Detect which cell encompasses the target text, then output its (x, y) center coordinate. 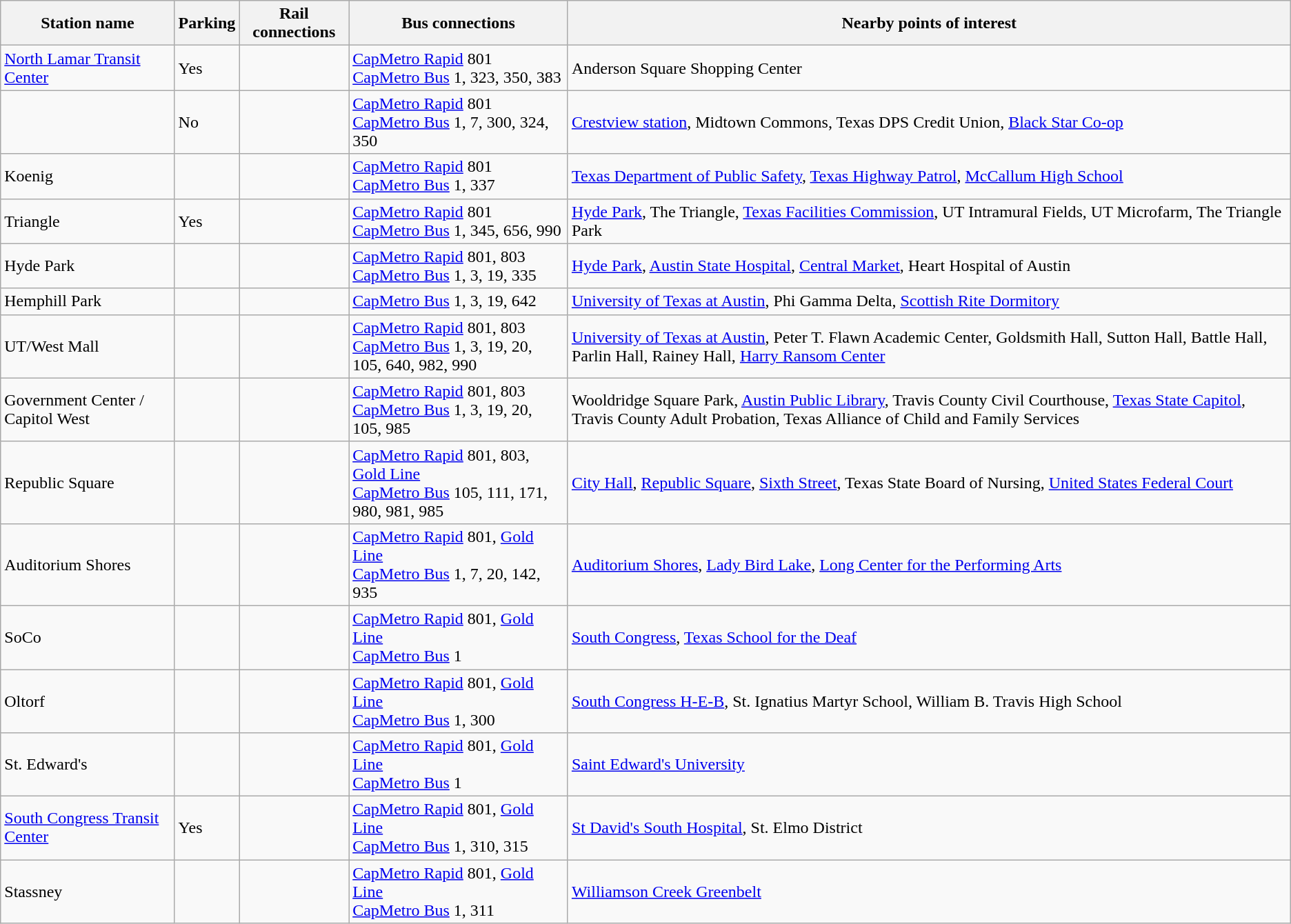
CapMetro Rapid 801, 803CapMetro Bus 1, 3, 19, 20, 105, 640, 982, 990 (459, 346)
CapMetro Rapid 801, Gold LineCapMetro Bus 1, 310, 315 (459, 828)
Rail connections (294, 23)
Saint Edward's University (929, 765)
City Hall, Republic Square, Sixth Street, Texas State Board of Nursing, United States Federal Court (929, 483)
CapMetro Rapid 801, Gold LineCapMetro Bus 1, 300 (459, 701)
Crestview station, Midtown Commons, Texas DPS Credit Union, Black Star Co-op (929, 122)
CapMetro Rapid 801CapMetro Bus 1, 7, 300, 324, 350 (459, 122)
Parking (207, 23)
No (207, 122)
Bus connections (459, 23)
Oltorf (88, 701)
Koenig (88, 177)
North Lamar Transit Center (88, 68)
CapMetro Rapid 801, 803CapMetro Bus 1, 3, 19, 335 (459, 266)
Hyde Park, The Triangle, Texas Facilities Commission, UT Intramural Fields, UT Microfarm, The Triangle Park (929, 221)
South Congress H-E-B, St. Ignatius Martyr School, William B. Travis High School (929, 701)
CapMetro Rapid 801, Gold LineCapMetro Bus 1, 7, 20, 142, 935 (459, 564)
Nearby points of interest (929, 23)
South Congress Transit Center (88, 828)
CapMetro Rapid 801CapMetro Bus 1, 323, 350, 383 (459, 68)
Government Center / Capitol West (88, 410)
St David's South Hospital, St. Elmo District (929, 828)
Station name (88, 23)
Hyde Park, Austin State Hospital, Central Market, Heart Hospital of Austin (929, 266)
Hemphill Park (88, 301)
CapMetro Rapid 801CapMetro Bus 1, 345, 656, 990 (459, 221)
Texas Department of Public Safety, Texas Highway Patrol, McCallum High School (929, 177)
University of Texas at Austin, Phi Gamma Delta, Scottish Rite Dormitory (929, 301)
CapMetro Rapid 801CapMetro Bus 1, 337 (459, 177)
Triangle (88, 221)
CapMetro Bus 1, 3, 19, 642 (459, 301)
CapMetro Rapid 801, 803, Gold LineCapMetro Bus 105, 111, 171, 980, 981, 985 (459, 483)
South Congress, Texas School for the Deaf (929, 637)
UT/West Mall (88, 346)
SoCo (88, 637)
Republic Square (88, 483)
St. Edward's (88, 765)
Hyde Park (88, 266)
CapMetro Rapid 801, 803CapMetro Bus 1, 3, 19, 20, 105, 985 (459, 410)
Anderson Square Shopping Center (929, 68)
CapMetro Rapid 801, Gold LineCapMetro Bus 1, 311 (459, 892)
Auditorium Shores (88, 564)
Auditorium Shores, Lady Bird Lake, Long Center for the Performing Arts (929, 564)
Stassney (88, 892)
Williamson Creek Greenbelt (929, 892)
